Return [X, Y] of the center of cell containing provided text 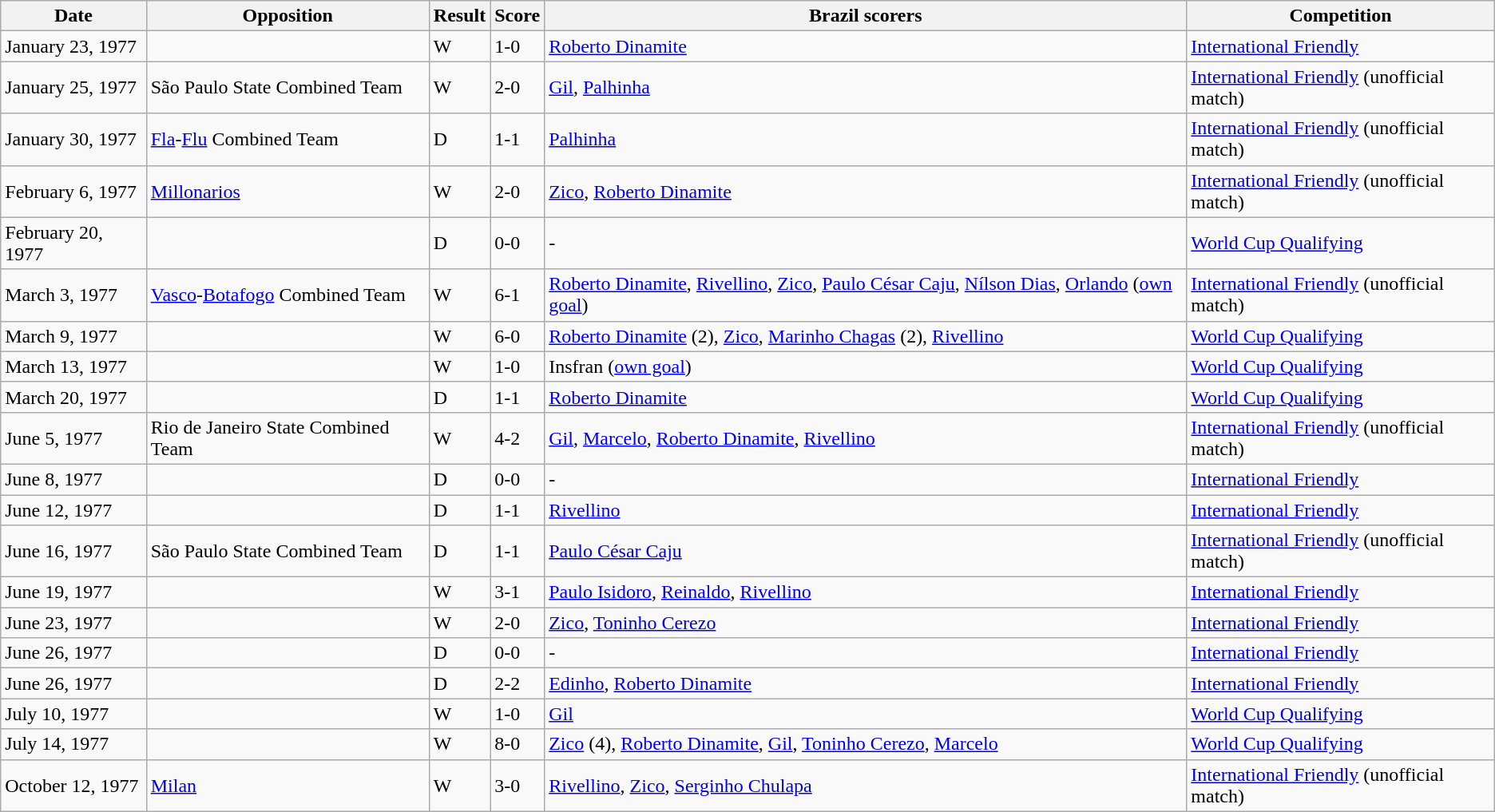
2-2 [517, 683]
Zico (4), Roberto Dinamite, Gil, Toninho Cerezo, Marcelo [866, 744]
6-0 [517, 336]
Result [459, 16]
February 6, 1977 [73, 192]
Brazil scorers [866, 16]
Gil, Palhinha [866, 88]
January 30, 1977 [73, 139]
Edinho, Roberto Dinamite [866, 683]
Competition [1340, 16]
4-2 [517, 438]
July 14, 1977 [73, 744]
July 10, 1977 [73, 714]
3-1 [517, 592]
Gil [866, 714]
June 19, 1977 [73, 592]
Palhinha [866, 139]
March 3, 1977 [73, 295]
Vasco-Botafogo Combined Team [287, 295]
Roberto Dinamite (2), Zico, Marinho Chagas (2), Rivellino [866, 336]
Millonarios [287, 192]
June 23, 1977 [73, 623]
June 5, 1977 [73, 438]
March 9, 1977 [73, 336]
8-0 [517, 744]
June 16, 1977 [73, 551]
Rivellino, Zico, Serginho Chulapa [866, 786]
October 12, 1977 [73, 786]
March 13, 1977 [73, 366]
January 23, 1977 [73, 46]
February 20, 1977 [73, 243]
Zico, Toninho Cerezo [866, 623]
Rio de Janeiro State Combined Team [287, 438]
Fla-Flu Combined Team [287, 139]
Insfran (own goal) [866, 366]
Rivellino [866, 510]
6-1 [517, 295]
Milan [287, 786]
Gil, Marcelo, Roberto Dinamite, Rivellino [866, 438]
Paulo Isidoro, Reinaldo, Rivellino [866, 592]
Paulo César Caju [866, 551]
June 8, 1977 [73, 479]
Opposition [287, 16]
March 20, 1977 [73, 397]
Score [517, 16]
3-0 [517, 786]
Zico, Roberto Dinamite [866, 192]
June 12, 1977 [73, 510]
January 25, 1977 [73, 88]
Roberto Dinamite, Rivellino, Zico, Paulo César Caju, Nílson Dias, Orlando (own goal) [866, 295]
Date [73, 16]
